Find where the given text appears and provide that cell's center as (x, y) coordinate. 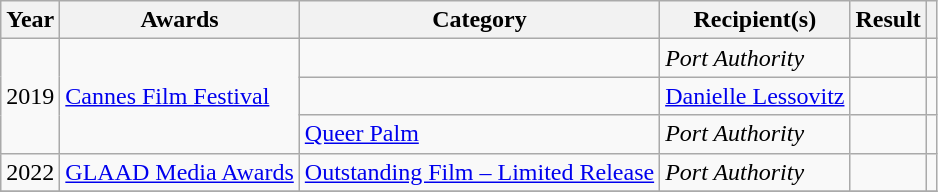
Recipient(s) (755, 20)
Outstanding Film – Limited Release (479, 172)
GLAAD Media Awards (180, 172)
Danielle Lessovitz (755, 96)
Queer Palm (479, 134)
Result (888, 20)
Category (479, 20)
Cannes Film Festival (180, 96)
Awards (180, 20)
Year (30, 20)
2019 (30, 96)
2022 (30, 172)
